Provide the (X, Y) coordinate of the cell's center where the given text is located.  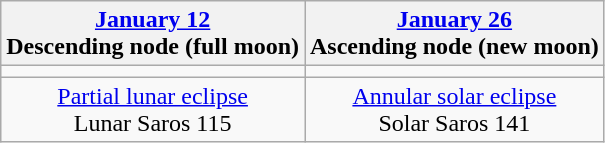
Annular solar eclipseSolar Saros 141 (454, 110)
January 26Ascending node (new moon) (454, 34)
Partial lunar eclipseLunar Saros 115 (153, 110)
January 12Descending node (full moon) (153, 34)
